Scan for the cell matching the given text and deliver its [X, Y] coordinate at center. 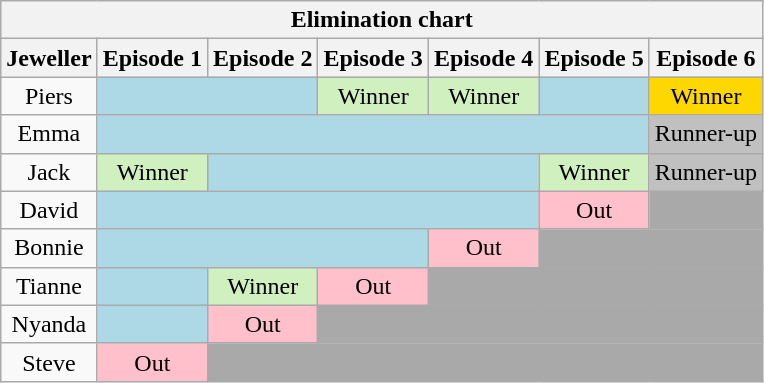
Tianne [49, 286]
Nyanda [49, 324]
Episode 4 [483, 58]
Episode 6 [706, 58]
Jeweller [49, 58]
Episode 5 [594, 58]
Elimination chart [382, 20]
Episode 1 [152, 58]
Episode 3 [373, 58]
Episode 2 [263, 58]
Bonnie [49, 248]
Jack [49, 172]
Emma [49, 134]
Piers [49, 96]
Steve [49, 362]
David [49, 210]
